Return the [x, y] coordinate for the center point of the cell that contains the specified text.  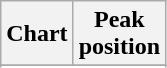
Chart [37, 34]
Peakposition [119, 34]
